Return (X, Y) of the center of cell containing provided text 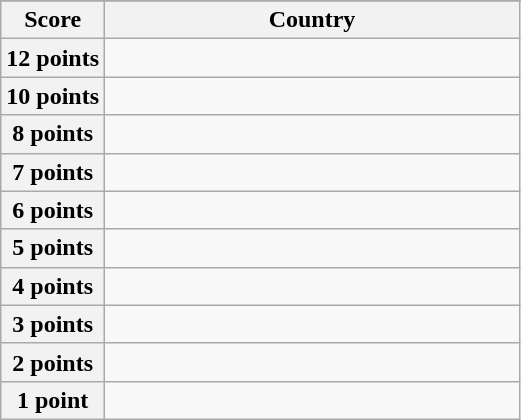
8 points (53, 134)
2 points (53, 362)
7 points (53, 172)
Country (312, 20)
1 point (53, 400)
10 points (53, 96)
Score (53, 20)
3 points (53, 324)
5 points (53, 248)
6 points (53, 210)
12 points (53, 58)
4 points (53, 286)
